Return the [X, Y] coordinate for the center point of the cell that contains the specified text.  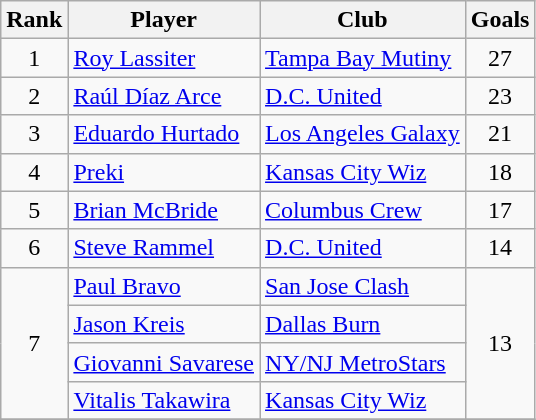
13 [500, 343]
Brian McBride [164, 210]
NY/NJ MetroStars [363, 362]
Rank [34, 20]
Roy Lassiter [164, 58]
Los Angeles Galaxy [363, 134]
Giovanni Savarese [164, 362]
Tampa Bay Mutiny [363, 58]
Jason Kreis [164, 324]
Steve Rammel [164, 248]
5 [34, 210]
1 [34, 58]
Dallas Burn [363, 324]
21 [500, 134]
27 [500, 58]
2 [34, 96]
7 [34, 343]
Columbus Crew [363, 210]
Club [363, 20]
Goals [500, 20]
17 [500, 210]
18 [500, 172]
3 [34, 134]
Preki [164, 172]
Player [164, 20]
6 [34, 248]
Vitalis Takawira [164, 400]
San Jose Clash [363, 286]
4 [34, 172]
Eduardo Hurtado [164, 134]
14 [500, 248]
Paul Bravo [164, 286]
Raúl Díaz Arce [164, 96]
23 [500, 96]
